Locate the cell with the specified text and output its [X, Y] center coordinate. 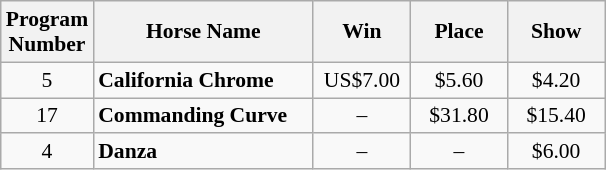
$4.20 [556, 80]
Commanding Curve [203, 116]
Place [458, 32]
17 [47, 116]
$5.60 [458, 80]
Horse Name [203, 32]
Danza [203, 152]
Win [362, 32]
Program Number [47, 32]
$15.40 [556, 116]
$31.80 [458, 116]
4 [47, 152]
Show [556, 32]
5 [47, 80]
California Chrome [203, 80]
$6.00 [556, 152]
US$7.00 [362, 80]
